Locate the cell with the specified text and output its [X, Y] center coordinate. 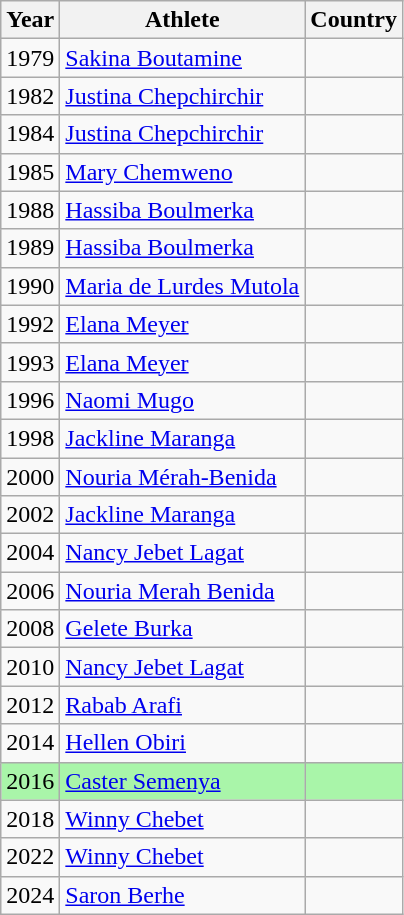
2004 [30, 553]
2024 [30, 895]
Saron Berhe [182, 895]
1989 [30, 248]
Year [30, 20]
Athlete [182, 20]
2000 [30, 477]
Caster Semenya [182, 781]
Sakina Boutamine [182, 58]
1985 [30, 172]
2008 [30, 629]
2016 [30, 781]
2018 [30, 819]
2006 [30, 591]
1996 [30, 400]
1992 [30, 324]
1990 [30, 286]
1988 [30, 210]
Rabab Arafi [182, 705]
2012 [30, 705]
Gelete Burka [182, 629]
1984 [30, 134]
Naomi Mugo [182, 400]
Nouria Merah Benida [182, 591]
2022 [30, 857]
1993 [30, 362]
1979 [30, 58]
Maria de Lurdes Mutola [182, 286]
Country [354, 20]
2010 [30, 667]
Nouria Mérah-Benida [182, 477]
2002 [30, 515]
1998 [30, 438]
2014 [30, 743]
Mary Chemweno [182, 172]
1982 [30, 96]
Hellen Obiri [182, 743]
